Detect which cell encompasses the target text, then output its (X, Y) center coordinate. 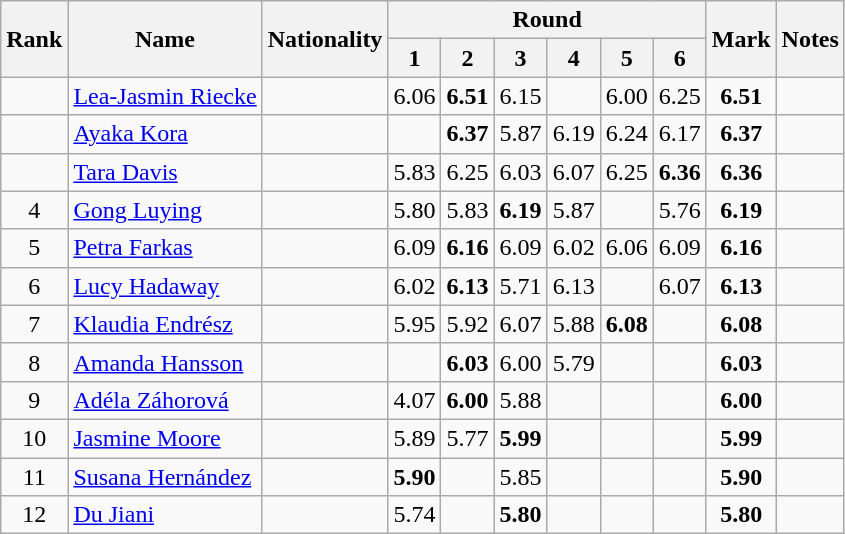
2 (468, 58)
4.07 (414, 400)
Notes (810, 39)
Amanda Hansson (165, 362)
Lea-Jasmin Riecke (165, 96)
Round (547, 20)
Nationality (325, 39)
Gong Luying (165, 210)
Rank (34, 39)
9 (34, 400)
Lucy Hadaway (165, 286)
Mark (741, 39)
6.24 (626, 134)
10 (34, 438)
5.76 (680, 210)
11 (34, 477)
5.92 (468, 324)
Du Jiani (165, 515)
Name (165, 39)
5.79 (574, 362)
Ayaka Kora (165, 134)
8 (34, 362)
Klaudia Endrész (165, 324)
Jasmine Moore (165, 438)
6.15 (520, 96)
7 (34, 324)
Petra Farkas (165, 248)
5.71 (520, 286)
1 (414, 58)
12 (34, 515)
5.85 (520, 477)
Adéla Záhorová (165, 400)
5.95 (414, 324)
5.77 (468, 438)
3 (520, 58)
6.17 (680, 134)
5.74 (414, 515)
Tara Davis (165, 172)
Susana Hernández (165, 477)
5.89 (414, 438)
